From the cell containing the given text, extract its center point as (x, y) coordinate. 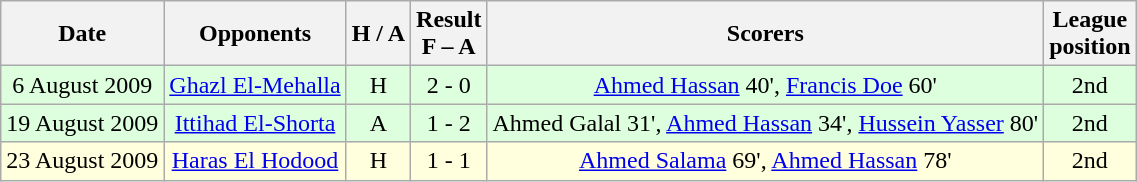
1 - 2 (449, 123)
Opponents (255, 34)
Ahmed Hassan 40', Francis Doe 60' (766, 85)
H / A (378, 34)
Ahmed Salama 69', Ahmed Hassan 78' (766, 161)
6 August 2009 (82, 85)
Haras El Hodood (255, 161)
Ghazl El-Mehalla (255, 85)
Ahmed Galal 31', Ahmed Hassan 34', Hussein Yasser 80' (766, 123)
19 August 2009 (82, 123)
A (378, 123)
Date (82, 34)
1 - 1 (449, 161)
2 - 0 (449, 85)
23 August 2009 (82, 161)
Scorers (766, 34)
Leagueposition (1090, 34)
ResultF – A (449, 34)
Ittihad El-Shorta (255, 123)
